Capture the cell that displays the provided text and extract its (x, y) central coordinate. 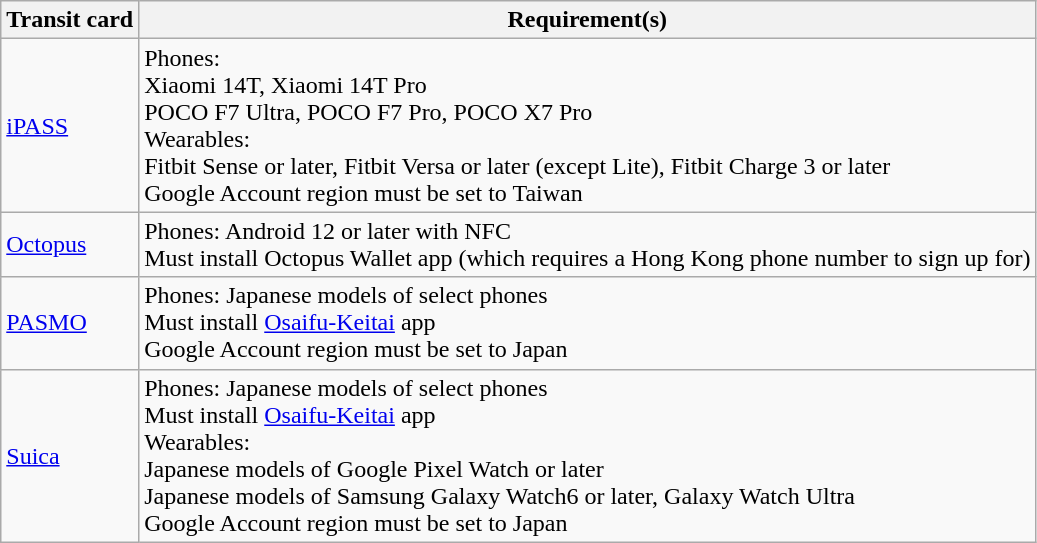
Suica (70, 456)
iPASS (70, 126)
PASMO (70, 323)
Octopus (70, 244)
Transit card (70, 20)
Phones: Japanese models of select phonesMust install Osaifu-Keitai appGoogle Account region must be set to Japan (588, 323)
Requirement(s) (588, 20)
Phones: Android 12 or later with NFCMust install Octopus Wallet app (which requires a Hong Kong phone number to sign up for) (588, 244)
